Extract the [X, Y] coordinate from the center of the cell holding the provided text.  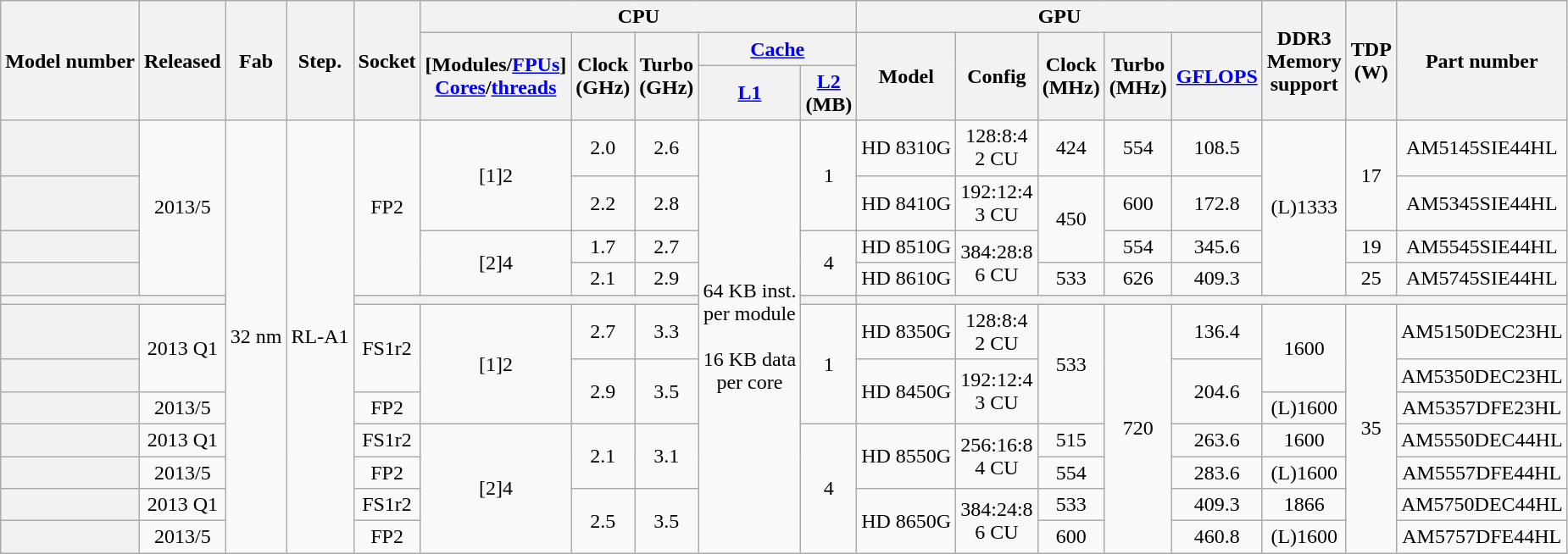
AM5150DEC23HL [1482, 332]
64 KB inst.per module16 KB dataper core [749, 337]
Model [907, 76]
Config [997, 76]
L1 [749, 93]
AM5357DFE23HL [1482, 407]
384:24:86 CU [997, 521]
Socket [386, 61]
AM5545SIE44HL [1482, 247]
3.1 [666, 456]
GPU [1059, 17]
Clock(MHz) [1071, 76]
3.3 [666, 332]
HD 8650G [907, 521]
L2(MB) [829, 93]
2.8 [666, 203]
515 [1071, 440]
AM5557DFE44HL [1482, 472]
172.8 [1217, 203]
19 [1371, 247]
283.6 [1217, 472]
Clock(GHz) [603, 76]
2.0 [603, 147]
345.6 [1217, 247]
HD 8610G [907, 279]
HD 8550G [907, 456]
2.6 [666, 147]
1.7 [603, 247]
DDR3Memorysupport [1304, 61]
204.6 [1217, 391]
TDP(W) [1371, 61]
AM5345SIE44HL [1482, 203]
256:16:84 CU [997, 456]
GFLOPS [1217, 76]
626 [1137, 279]
AM5550DEC44HL [1482, 440]
Part number [1482, 61]
AM5757DFE44HL [1482, 537]
[Modules/FPUs]Cores/threads [496, 76]
Turbo(GHz) [666, 76]
2.5 [603, 521]
AM5350DEC23HL [1482, 375]
AM5745SIE44HL [1482, 279]
32 nm [256, 337]
424 [1071, 147]
HD 8410G [907, 203]
720 [1137, 429]
17 [1371, 175]
AM5750DEC44HL [1482, 505]
2.2 [603, 203]
108.5 [1217, 147]
Released [182, 61]
Model number [70, 61]
384:28:86 CU [997, 263]
Fab [256, 61]
Step. [320, 61]
HD 8450G [907, 391]
HD 8310G [907, 147]
Turbo(MHz) [1137, 76]
CPU [639, 17]
HD 8510G [907, 247]
HD 8350G [907, 332]
(L)1333 [1304, 208]
136.4 [1217, 332]
1866 [1304, 505]
25 [1371, 279]
35 [1371, 429]
Cache [778, 49]
460.8 [1217, 537]
450 [1071, 219]
AM5145SIE44HL [1482, 147]
RL-A1 [320, 337]
263.6 [1217, 440]
